From the cell containing the given text, extract its center point as (X, Y) coordinate. 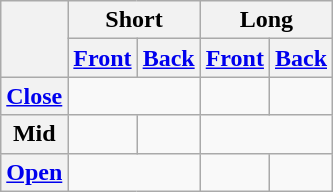
Mid (34, 134)
Open (34, 172)
Long (266, 20)
Close (34, 96)
Short (134, 20)
